Provide the (X, Y) coordinate of the cell's center where the given text is located.  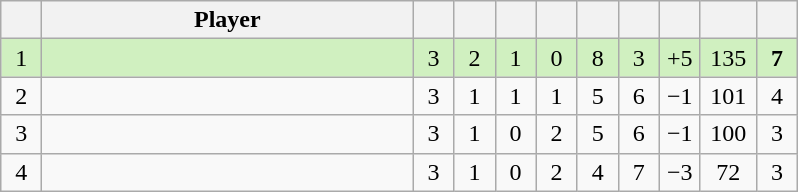
−3 (680, 172)
Player (228, 20)
+5 (680, 58)
72 (728, 172)
135 (728, 58)
101 (728, 96)
8 (598, 58)
100 (728, 134)
